Determine the [x, y] coordinate at the center of the cell enclosing the given text.  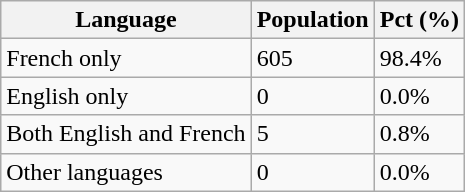
98.4% [419, 58]
5 [312, 134]
Language [126, 20]
Pct (%) [419, 20]
French only [126, 58]
Both English and French [126, 134]
0.8% [419, 134]
605 [312, 58]
Population [312, 20]
Other languages [126, 172]
English only [126, 96]
